Output the [x, y] coordinate of the center of the cell containing the given text.  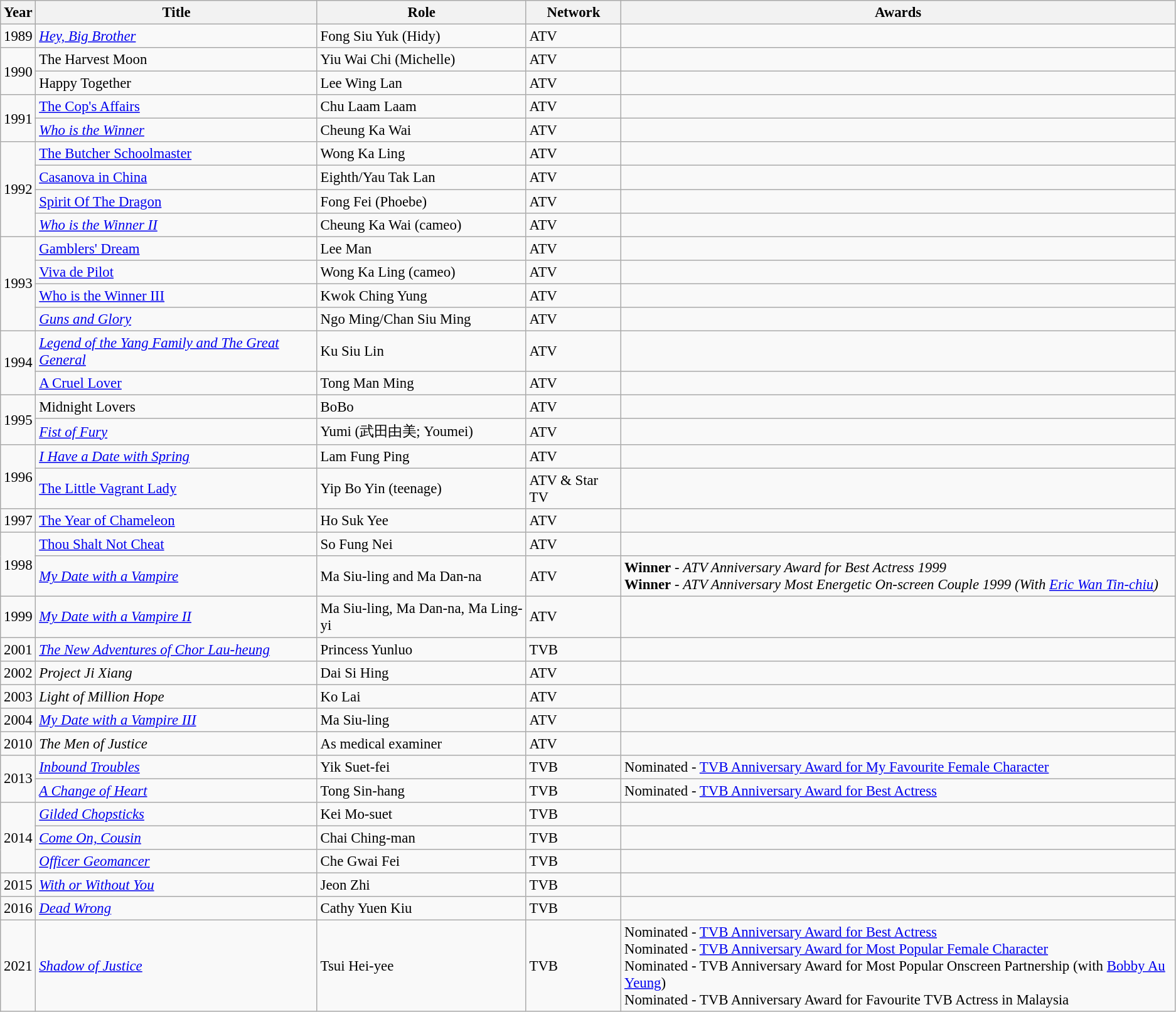
1993 [18, 284]
1991 [18, 118]
Casanova in China [176, 178]
Dead Wrong [176, 908]
Ku Siu Lin [422, 351]
Gamblers' Dream [176, 248]
2014 [18, 838]
I Have a Date with Spring [176, 457]
Princess Yunluo [422, 649]
Nominated - TVB Anniversary Award for My Favourite Female Character [899, 767]
Light of Million Hope [176, 696]
The Cop's Affairs [176, 107]
Who is the Winner [176, 130]
So Fung Nei [422, 545]
Who is the Winner III [176, 296]
Role [422, 13]
Chai Ching-man [422, 838]
Gilded Chopsticks [176, 814]
The Butcher Schoolmaster [176, 154]
Tong Man Ming [422, 383]
The Harvest Moon [176, 60]
Project Ji Xiang [176, 673]
Ma Siu-ling and Ma Dan-na [422, 576]
The Men of Justice [176, 743]
Nominated - TVB Anniversary Award for Best Actress [899, 791]
Fist of Fury [176, 432]
Fong Fei (Phoebe) [422, 201]
Year [18, 13]
Spirit Of The Dragon [176, 201]
Viva de Pilot [176, 272]
Ngo Ming/Chan Siu Ming [422, 319]
Network [574, 13]
Ma Siu-ling, Ma Dan-na, Ma Ling-yi [422, 617]
1994 [18, 363]
2013 [18, 779]
Awards [899, 13]
2016 [18, 908]
Midnight Lovers [176, 407]
Cathy Yuen Kiu [422, 908]
ATV & Star TV [574, 489]
Thou Shalt Not Cheat [176, 545]
Lee Wing Lan [422, 83]
1999 [18, 617]
Yip Bo Yin (teenage) [422, 489]
Legend of the Yang Family and The Great General [176, 351]
Jeon Zhi [422, 885]
Who is the Winner II [176, 225]
Lam Fung Ping [422, 457]
1992 [18, 189]
My Date with a Vampire [176, 576]
Yumi (武田由美; Youmei) [422, 432]
Yik Suet-fei [422, 767]
Dai Si Hing [422, 673]
2001 [18, 649]
2021 [18, 966]
A Change of Heart [176, 791]
1996 [18, 477]
The New Adventures of Chor Lau-heung [176, 649]
Cheung Ka Wai (cameo) [422, 225]
Hey, Big Brother [176, 36]
Wong Ka Ling [422, 154]
Chu Laam Laam [422, 107]
1995 [18, 420]
Ho Suk Yee [422, 521]
Lee Man [422, 248]
Tsui Hei-yee [422, 966]
Kei Mo-suet [422, 814]
1997 [18, 521]
Wong Ka Ling (cameo) [422, 272]
As medical examiner [422, 743]
2015 [18, 885]
2010 [18, 743]
2002 [18, 673]
Officer Geomancer [176, 861]
A Cruel Lover [176, 383]
Che Gwai Fei [422, 861]
The Year of Chameleon [176, 521]
2004 [18, 720]
1990 [18, 72]
1998 [18, 565]
Title [176, 13]
Winner - ATV Anniversary Award for Best Actress 1999Winner - ATV Anniversary Most Energetic On-screen Couple 1999 (With Eric Wan Tin-chiu) [899, 576]
Happy Together [176, 83]
Come On, Cousin [176, 838]
With or Without You [176, 885]
My Date with a Vampire II [176, 617]
Kwok Ching Yung [422, 296]
Eighth/Yau Tak Lan [422, 178]
Ko Lai [422, 696]
Ma Siu-ling [422, 720]
Inbound Troubles [176, 767]
BoBo [422, 407]
Tong Sin-hang [422, 791]
Cheung Ka Wai [422, 130]
Shadow of Justice [176, 966]
My Date with a Vampire III [176, 720]
The Little Vagrant Lady [176, 489]
1989 [18, 36]
Yiu Wai Chi (Michelle) [422, 60]
Guns and Glory [176, 319]
2003 [18, 696]
Fong Siu Yuk (Hidy) [422, 36]
